Capture the cell that displays the provided text and extract its [X, Y] central coordinate. 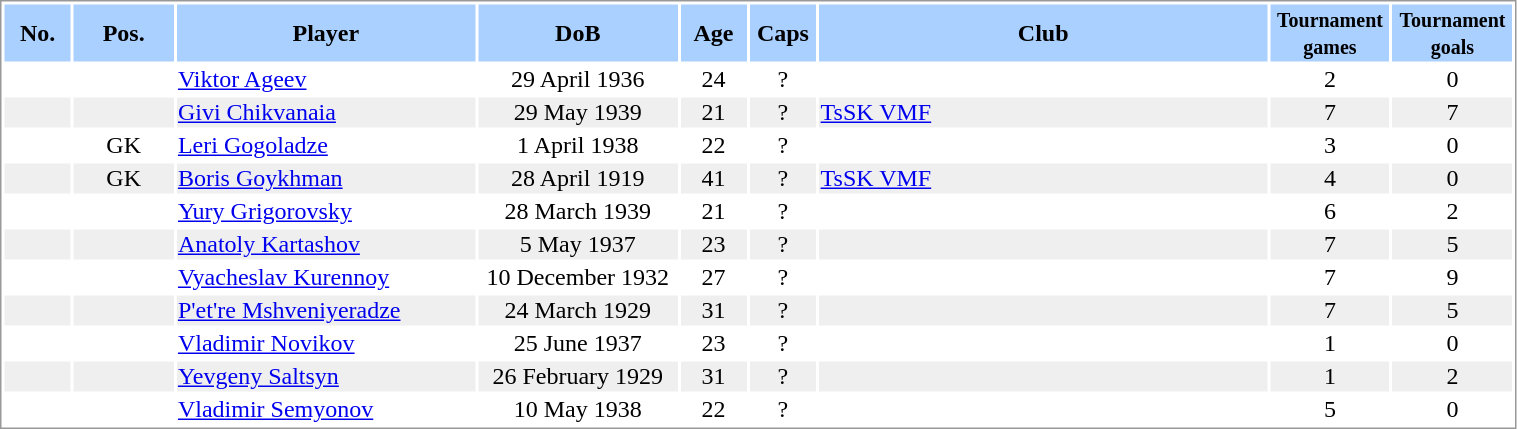
Vyacheslav Kurennoy [326, 277]
29 May 1939 [578, 113]
Yury Grigorovsky [326, 211]
10 May 1938 [578, 409]
Givi Chikvanaia [326, 113]
Pos. [124, 32]
24 March 1929 [578, 311]
Yevgeny Saltsyn [326, 377]
5 May 1937 [578, 245]
Caps [783, 32]
9 [1453, 277]
6 [1330, 211]
Tournamentgames [1330, 32]
Vladimir Semyonov [326, 409]
28 March 1939 [578, 211]
Age [713, 32]
26 February 1929 [578, 377]
4 [1330, 179]
Vladimir Novikov [326, 343]
41 [713, 179]
Tournamentgoals [1453, 32]
3 [1330, 145]
1 April 1938 [578, 145]
Viktor Ageev [326, 79]
Club [1043, 32]
Boris Goykhman [326, 179]
25 June 1937 [578, 343]
28 April 1919 [578, 179]
Leri Gogoladze [326, 145]
29 April 1936 [578, 79]
No. [37, 32]
Player [326, 32]
Anatoly Kartashov [326, 245]
24 [713, 79]
27 [713, 277]
P'et're Mshveniyeradze [326, 311]
DoB [578, 32]
10 December 1932 [578, 277]
